Find where the given text appears and provide that cell's center as [x, y] coordinate. 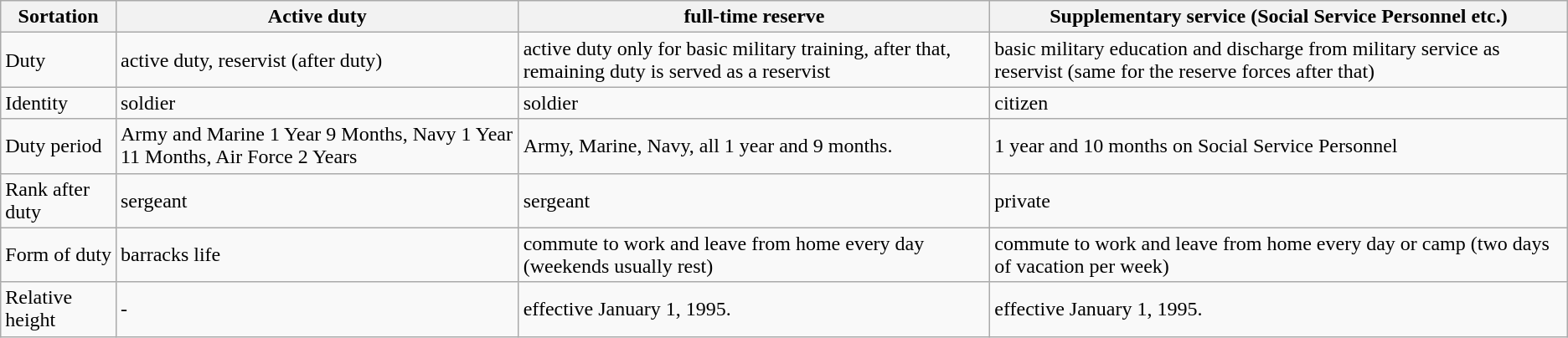
basic military education and discharge from military service as reservist (same for the reserve forces after that) [1278, 60]
private [1278, 201]
Relative height [59, 310]
Identity [59, 103]
Duty [59, 60]
active duty, reservist (after duty) [317, 60]
full-time reserve [754, 17]
Sortation [59, 17]
commute to work and leave from home every day (weekends usually rest) [754, 254]
Supplementary service (Social Service Personnel etc.) [1278, 17]
Army, Marine, Navy, all 1 year and 9 months. [754, 146]
Duty period [59, 146]
barracks life [317, 254]
Form of duty [59, 254]
Army and Marine 1 Year 9 Months, Navy 1 Year 11 Months, Air Force 2 Years [317, 146]
Active duty [317, 17]
1 year and 10 months on Social Service Personnel [1278, 146]
- [317, 310]
active duty only for basic military training, after that, remaining duty is served as a reservist [754, 60]
Rank after duty [59, 201]
citizen [1278, 103]
commute to work and leave from home every day or camp (two days of vacation per week) [1278, 254]
